Extract the (X, Y) coordinate from the center of the cell holding the provided text.  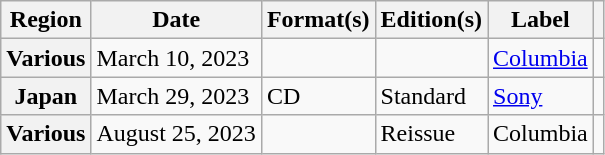
August 25, 2023 (176, 134)
Format(s) (318, 20)
Reissue (431, 134)
Date (176, 20)
Sony (541, 96)
Edition(s) (431, 20)
Region (46, 20)
CD (318, 96)
Label (541, 20)
Standard (431, 96)
Japan (46, 96)
March 10, 2023 (176, 58)
March 29, 2023 (176, 96)
